Locate the cell with the specified text and output its (X, Y) center coordinate. 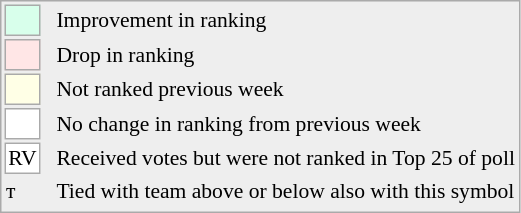
Received votes but were not ranked in Top 25 of poll (286, 158)
Not ranked previous week (286, 90)
Tied with team above or below also with this symbol (286, 191)
Improvement in ranking (286, 20)
Drop in ranking (286, 55)
т (22, 191)
RV (22, 158)
No change in ranking from previous week (286, 124)
